Return [X, Y] of the center of cell containing provided text 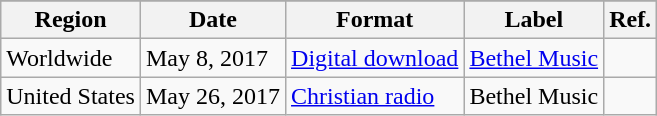
Region [71, 20]
May 26, 2017 [212, 96]
Digital download [375, 58]
May 8, 2017 [212, 58]
Format [375, 20]
Label [534, 20]
Date [212, 20]
Christian radio [375, 96]
Worldwide [71, 58]
United States [71, 96]
Ref. [630, 20]
